Determine the [X, Y] coordinate at the center of the cell enclosing the given text.  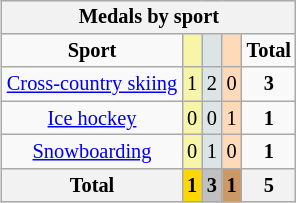
Sport [92, 51]
Medals by sport [149, 17]
Snowboarding [92, 152]
5 [269, 185]
Ice hockey [92, 118]
Cross-country skiing [92, 84]
2 [212, 84]
